Determine the [X, Y] coordinate at the center of the cell enclosing the given text.  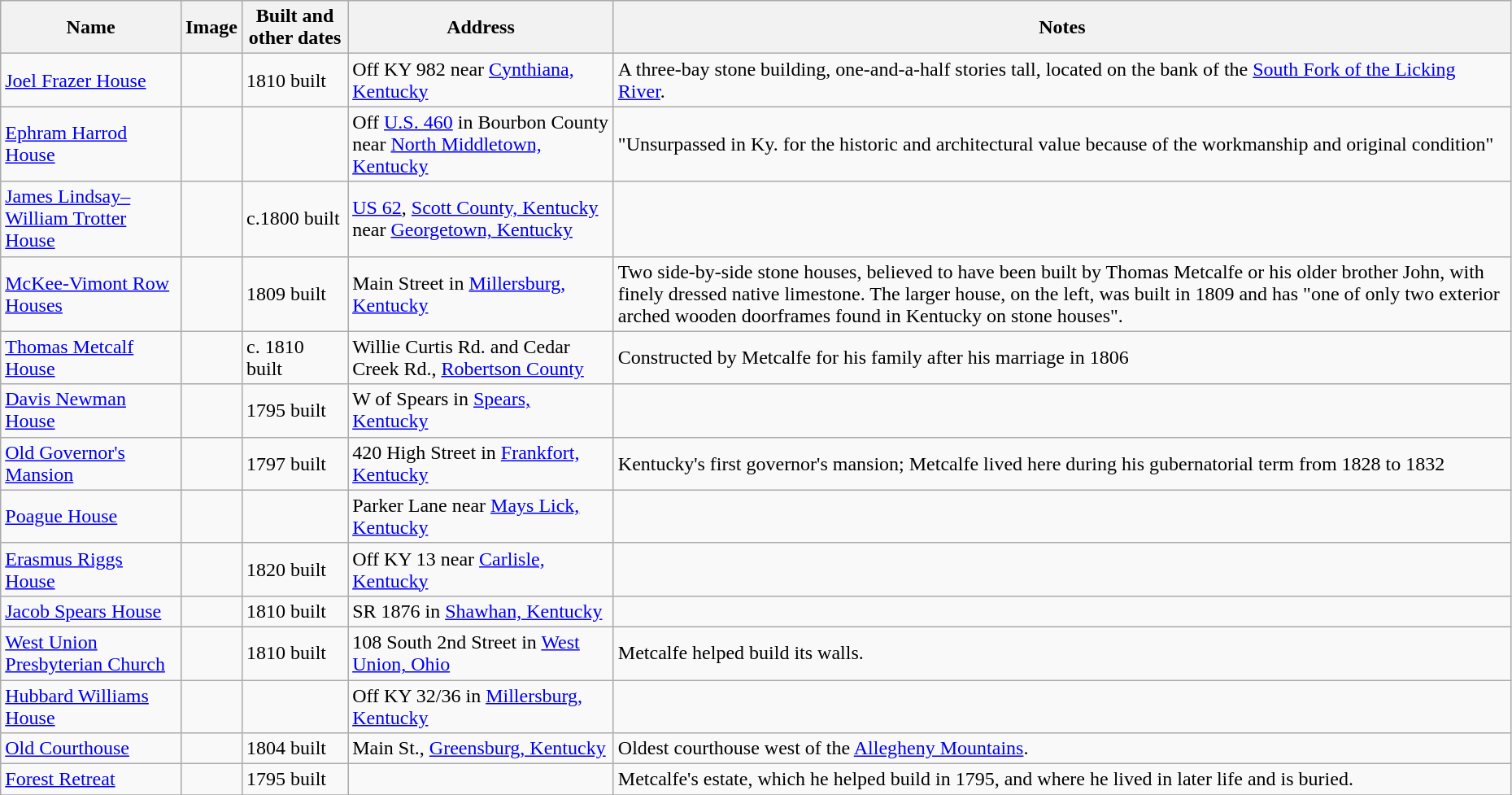
James Lindsay–William Trotter House [91, 219]
Kentucky's first governor's mansion; Metcalfe lived here during his gubernatorial term from 1828 to 1832 [1062, 464]
Metcalfe helped build its walls. [1062, 653]
Old Courthouse [91, 749]
Forest Retreat [91, 780]
c. 1810 built [294, 358]
A three-bay stone building, one-and-a-half stories tall, located on the bank of the South Fork of the Licking River. [1062, 80]
W of Spears in Spears, Kentucky [481, 410]
Built and other dates [294, 28]
Constructed by Metcalfe for his family after his marriage in 1806 [1062, 358]
Metcalfe's estate, which he helped build in 1795, and where he lived in later life and is buried. [1062, 780]
1797 built [294, 464]
Off KY 982 near Cynthiana, Kentucky [481, 80]
Main Street in Millersburg, Kentucky [481, 294]
108 South 2nd Street in West Union, Ohio [481, 653]
Joel Frazer House [91, 80]
McKee-Vimont Row Houses [91, 294]
Off KY 13 near Carlisle, Kentucky [481, 570]
Off KY 32/36 in Millersburg, Kentucky [481, 706]
Image [211, 28]
Address [481, 28]
Off U.S. 460 in Bourbon County near North Middletown, Kentucky [481, 144]
1809 built [294, 294]
Oldest courthouse west of the Allegheny Mountains. [1062, 749]
420 High Street in Frankfort, Kentucky [481, 464]
West Union Presbyterian Church [91, 653]
Name [91, 28]
Ephram Harrod House [91, 144]
Main St., Greensburg, Kentucky [481, 749]
Willie Curtis Rd. and Cedar Creek Rd., Robertson County [481, 358]
"Unsurpassed in Ky. for the historic and architectural value because of the workmanship and original condition" [1062, 144]
SR 1876 in Shawhan, Kentucky [481, 611]
Notes [1062, 28]
Poague House [91, 516]
Parker Lane near Mays Lick, Kentucky [481, 516]
Davis Newman House [91, 410]
Jacob Spears House [91, 611]
Thomas Metcalf House [91, 358]
c.1800 built [294, 219]
1804 built [294, 749]
Hubbard Williams House [91, 706]
Old Governor's Mansion [91, 464]
Erasmus Riggs House [91, 570]
US 62, Scott County, Kentucky near Georgetown, Kentucky [481, 219]
1820 built [294, 570]
